Capture the cell that displays the provided text and extract its [x, y] central coordinate. 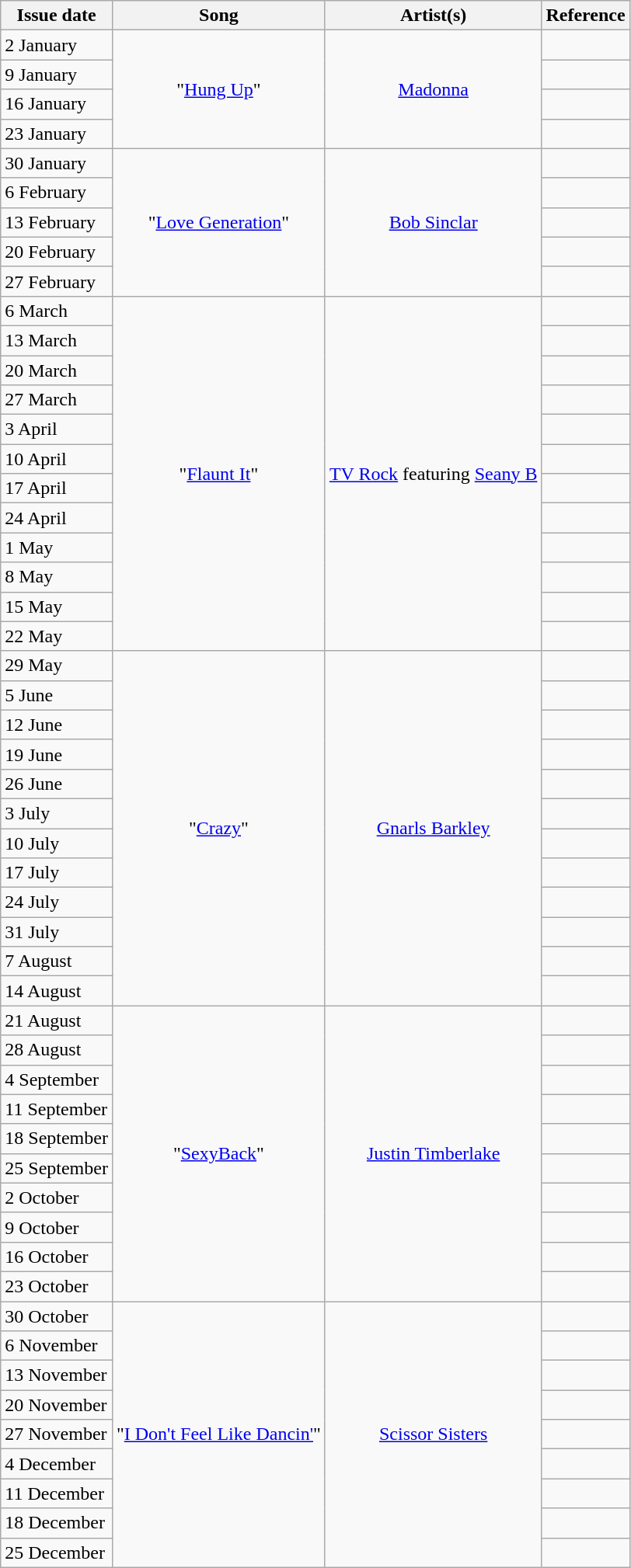
"Hung Up" [218, 89]
6 February [57, 193]
Gnarls Barkley [434, 828]
Artist(s) [434, 16]
12 June [57, 725]
24 July [57, 902]
"Crazy" [218, 828]
5 June [57, 695]
16 January [57, 104]
18 December [57, 1523]
1 May [57, 548]
9 January [57, 75]
4 September [57, 1080]
22 May [57, 636]
20 March [57, 370]
21 August [57, 1020]
7 August [57, 961]
11 December [57, 1493]
27 February [57, 281]
17 July [57, 873]
16 October [57, 1257]
23 January [57, 134]
14 August [57, 991]
25 December [57, 1552]
13 February [57, 222]
17 April [57, 488]
18 September [57, 1139]
23 October [57, 1286]
30 October [57, 1316]
4 December [57, 1464]
30 January [57, 163]
Song [218, 16]
11 September [57, 1109]
20 February [57, 252]
"Flaunt It" [218, 474]
19 June [57, 754]
Justin Timberlake [434, 1154]
29 May [57, 666]
3 April [57, 429]
27 November [57, 1434]
Issue date [57, 16]
Madonna [434, 89]
6 March [57, 311]
26 June [57, 784]
24 April [57, 518]
2 October [57, 1198]
13 March [57, 340]
8 May [57, 577]
TV Rock featuring Seany B [434, 474]
13 November [57, 1375]
10 April [57, 459]
31 July [57, 932]
"SexyBack" [218, 1154]
"Love Generation" [218, 222]
Reference [586, 16]
Scissor Sisters [434, 1435]
2 January [57, 45]
6 November [57, 1346]
9 October [57, 1227]
28 August [57, 1050]
3 July [57, 813]
27 March [57, 400]
Bob Sinclar [434, 222]
15 May [57, 607]
20 November [57, 1405]
25 September [57, 1168]
"I Don't Feel Like Dancin'" [218, 1435]
10 July [57, 843]
